Locate the cell with the specified text and output its (x, y) center coordinate. 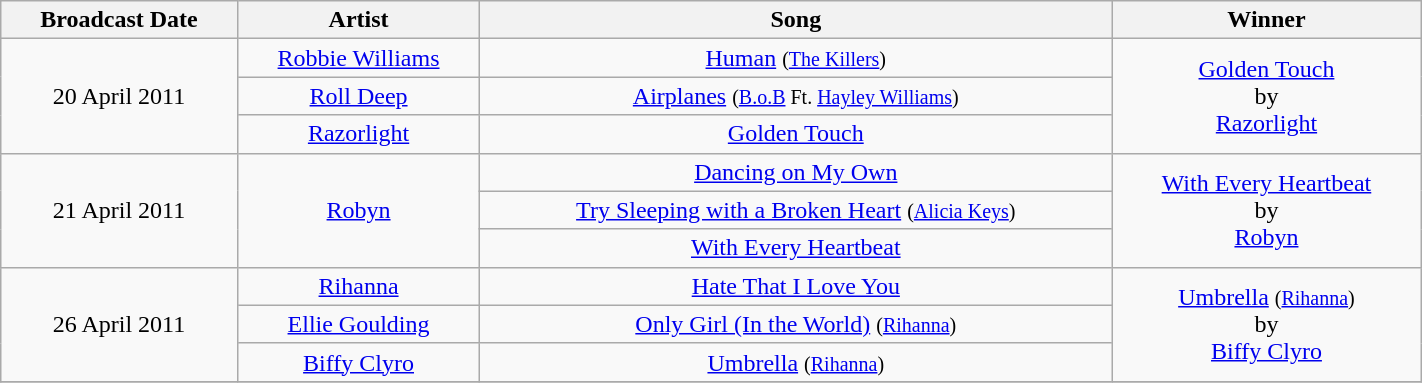
Artist (358, 20)
Dancing on My Own (796, 172)
Only Girl (In the World) (Rihanna) (796, 324)
Roll Deep (358, 96)
Biffy Clyro (358, 362)
Winner (1267, 20)
Ellie Goulding (358, 324)
Umbrella (Rihanna)byBiffy Clyro (1267, 324)
Golden TouchbyRazorlight (1267, 96)
With Every HeartbeatbyRobyn (1267, 210)
With Every Heartbeat (796, 248)
Hate That I Love You (796, 286)
Razorlight (358, 134)
Golden Touch (796, 134)
26 April 2011 (119, 324)
Rihanna (358, 286)
Umbrella (Rihanna) (796, 362)
Song (796, 20)
Broadcast Date (119, 20)
Try Sleeping with a Broken Heart (Alicia Keys) (796, 210)
21 April 2011 (119, 210)
20 April 2011 (119, 96)
Robyn (358, 210)
Human (The Killers) (796, 58)
Robbie Williams (358, 58)
Airplanes (B.o.B Ft. Hayley Williams) (796, 96)
